Find where the given text appears and provide that cell's center as (x, y) coordinate. 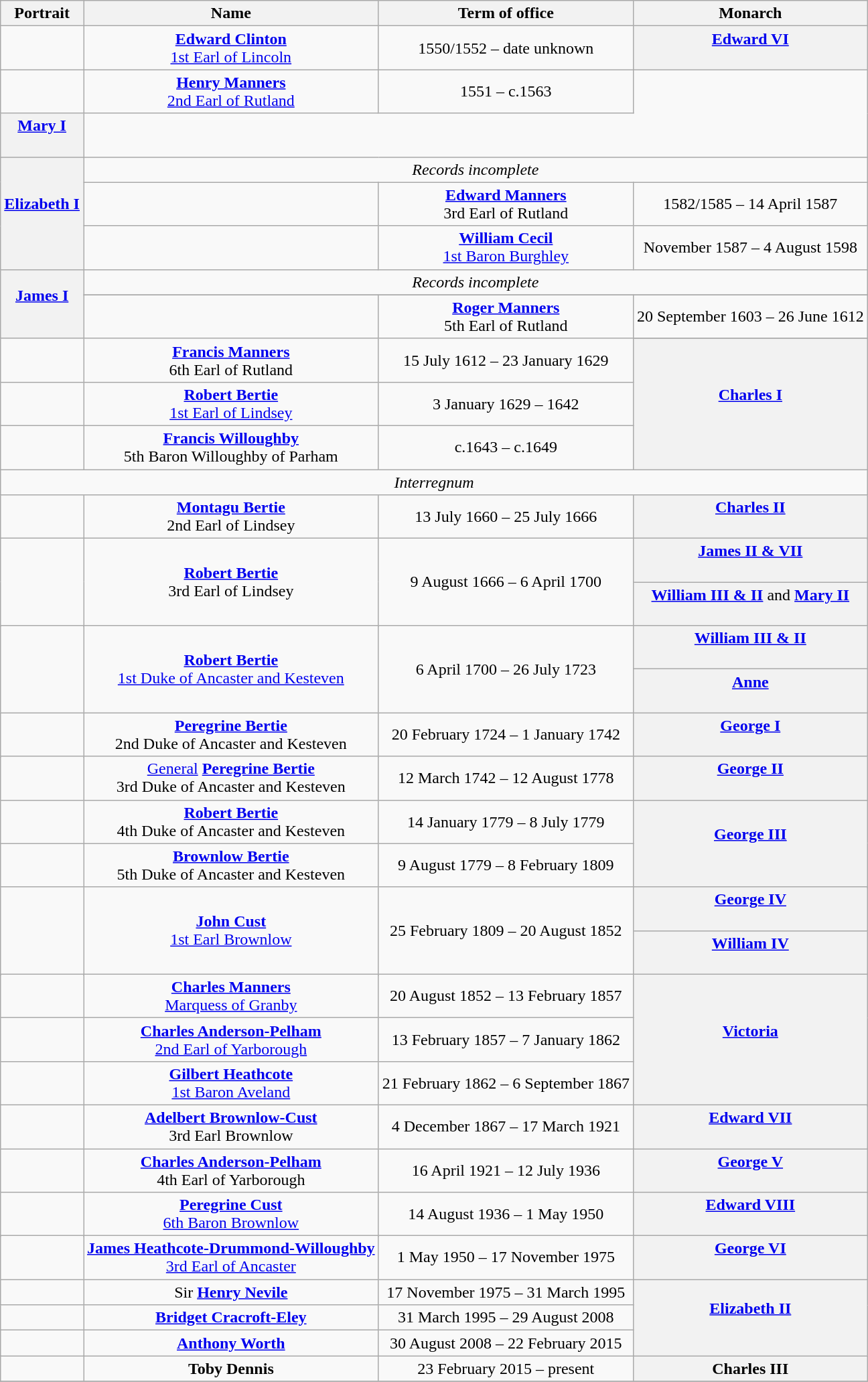
Bridget Cracroft-Eley (230, 1318)
17 November 1975 – 31 March 1995 (506, 1292)
Brownlow Bertie5th Duke of Ancaster and Kesteven (230, 866)
20 February 1724 – 1 January 1742 (506, 734)
Anne (750, 691)
Elizabeth I (42, 213)
James I (42, 304)
Robert Bertie1st Duke of Ancaster and Kesteven (230, 669)
George V (750, 1170)
Elizabeth II (750, 1318)
William Cecil1st Baron Burghley (506, 248)
Edward Manners3rd Earl of Rutland (506, 204)
Charles II (750, 517)
Robert Bertie3rd Earl of Lindsey (230, 582)
Charles Anderson-Pelham4th Earl of Yarborough (230, 1170)
William IV (750, 953)
General Peregrine Bertie3rd Duke of Ancaster and Kesteven (230, 778)
Portrait (42, 13)
Anthony Worth (230, 1343)
George I (750, 734)
George VI (750, 1258)
13 February 1857 – 7 January 1862 (506, 1040)
Edward Clinton1st Earl of Lincoln (230, 48)
1582/1585 – 14 April 1587 (750, 204)
November 1587 – 4 August 1598 (750, 248)
1551 – c.1563 (506, 91)
Charles III (750, 1369)
Mary I (42, 135)
9 August 1666 – 6 April 1700 (506, 582)
Robert Bertie1st Earl of Lindsey (230, 403)
John Cust1st Earl Brownlow (230, 930)
James Heathcote-Drummond-Willoughby3rd Earl of Ancaster (230, 1258)
4 December 1867 – 17 March 1921 (506, 1127)
Edward VIII (750, 1214)
25 February 1809 – 20 August 1852 (506, 930)
Charles I (750, 403)
Francis Manners6th Earl of Rutland (230, 360)
Victoria (750, 1040)
21 February 1862 – 6 September 1867 (506, 1083)
9 August 1779 – 8 February 1809 (506, 866)
Gilbert Heathcote1st Baron Aveland (230, 1083)
20 September 1603 – 26 June 1612 (750, 316)
Charles Anderson-Pelham2nd Earl of Yarborough (230, 1040)
George II (750, 778)
George IV (750, 908)
23 February 2015 – present (506, 1369)
Name (230, 13)
6 April 1700 – 26 July 1723 (506, 669)
Charles MannersMarquess of Granby (230, 995)
James II & VII (750, 560)
Interregnum (434, 482)
Francis Willoughby5th Baron Willoughby of Parham (230, 447)
12 March 1742 – 12 August 1778 (506, 778)
Roger Manners5th Earl of Rutland (506, 316)
Toby Dennis (230, 1369)
Edward VI (750, 48)
3 January 1629 – 1642 (506, 403)
14 January 1779 – 8 July 1779 (506, 821)
16 April 1921 – 12 July 1936 (506, 1170)
Henry Manners2nd Earl of Rutland (230, 91)
Peregrine Bertie2nd Duke of Ancaster and Kesteven (230, 734)
14 August 1936 – 1 May 1950 (506, 1214)
c.1643 – c.1649 (506, 447)
30 August 2008 – 22 February 2015 (506, 1343)
William III & II and Mary II (750, 604)
Robert Bertie4th Duke of Ancaster and Kesteven (230, 821)
20 August 1852 – 13 February 1857 (506, 995)
Adelbert Brownlow-Cust3rd Earl Brownlow (230, 1127)
31 March 1995 – 29 August 2008 (506, 1318)
15 July 1612 – 23 January 1629 (506, 360)
William III & II (750, 647)
Peregrine Cust6th Baron Brownlow (230, 1214)
Montagu Bertie2nd Earl of Lindsey (230, 517)
Sir Henry Nevile (230, 1292)
Edward VII (750, 1127)
1 May 1950 – 17 November 1975 (506, 1258)
Monarch (750, 13)
1550/1552 – date unknown (506, 48)
13 July 1660 – 25 July 1666 (506, 517)
George III (750, 843)
Term of office (506, 13)
